Determine the (X, Y) coordinate at the center of the cell enclosing the given text.  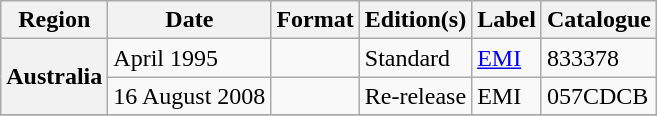
Re-release (415, 96)
Region (54, 20)
Edition(s) (415, 20)
Australia (54, 77)
Date (190, 20)
057CDCB (598, 96)
Label (507, 20)
Format (315, 20)
Catalogue (598, 20)
16 August 2008 (190, 96)
833378 (598, 58)
Standard (415, 58)
April 1995 (190, 58)
